From the cell containing the given text, extract its center point as [X, Y] coordinate. 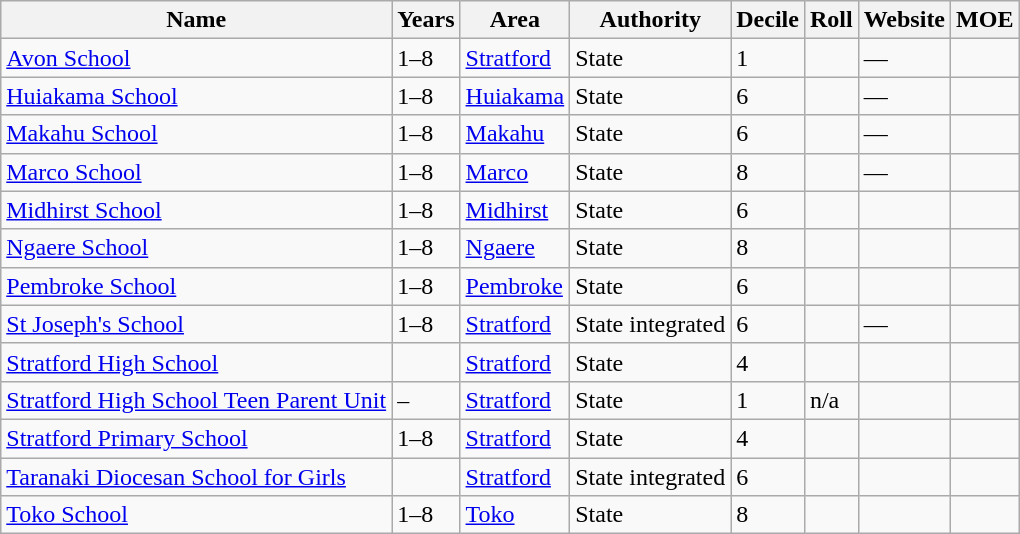
Website [904, 20]
Makahu School [196, 134]
Marco School [196, 172]
Huiakama School [196, 96]
Area [515, 20]
Marco [515, 172]
Midhirst [515, 210]
Pembroke [515, 286]
Stratford Primary School [196, 438]
– [426, 400]
Decile [768, 20]
Stratford High School Teen Parent Unit [196, 400]
Huiakama [515, 96]
Avon School [196, 58]
n/a [831, 400]
Makahu [515, 134]
Toko School [196, 515]
Midhirst School [196, 210]
Ngaere School [196, 248]
MOE [985, 20]
Years [426, 20]
Pembroke School [196, 286]
Taranaki Diocesan School for Girls [196, 477]
Name [196, 20]
Ngaere [515, 248]
St Joseph's School [196, 324]
Toko [515, 515]
Stratford High School [196, 362]
Authority [650, 20]
Roll [831, 20]
